Search for the cell housing the specified text and yield its [x, y] center coordinate. 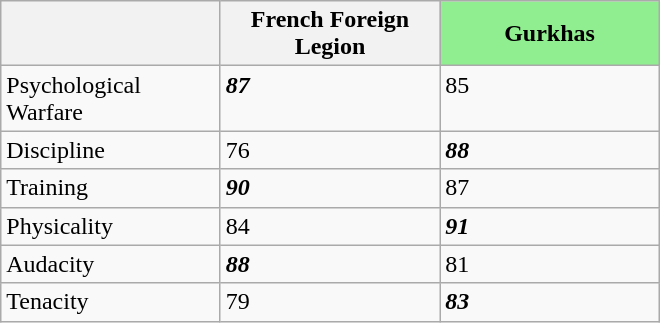
76 [330, 150]
Audacity [110, 264]
81 [550, 264]
French Foreign Legion [330, 34]
Discipline [110, 150]
90 [330, 188]
85 [550, 98]
83 [550, 302]
Training [110, 188]
84 [330, 226]
Tenacity [110, 302]
91 [550, 226]
Physicality [110, 226]
Psychological Warfare [110, 98]
79 [330, 302]
Gurkhas [550, 34]
